For the text-containing cell, return its midpoint in (x, y) coordinate format. 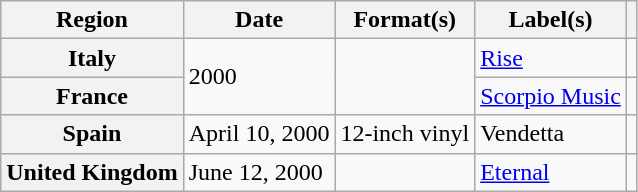
United Kingdom (92, 172)
Label(s) (551, 20)
Italy (92, 58)
Rise (551, 58)
2000 (259, 77)
April 10, 2000 (259, 134)
Eternal (551, 172)
Format(s) (405, 20)
Date (259, 20)
Vendetta (551, 134)
Region (92, 20)
Spain (92, 134)
12-inch vinyl (405, 134)
June 12, 2000 (259, 172)
Scorpio Music (551, 96)
France (92, 96)
